Return (x, y) of the center of cell containing provided text 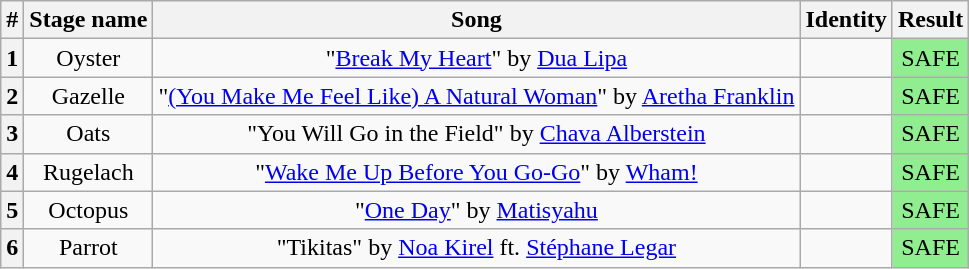
Oyster (88, 58)
Oats (88, 134)
5 (12, 210)
6 (12, 248)
Result (930, 20)
4 (12, 172)
"Break My Heart" by Dua Lipa (476, 58)
Identity (846, 20)
2 (12, 96)
Octopus (88, 210)
1 (12, 58)
"Wake Me Up Before You Go-Go" by Wham! (476, 172)
Song (476, 20)
# (12, 20)
Rugelach (88, 172)
"(You Make Me Feel Like) A Natural Woman" by Aretha Franklin (476, 96)
Stage name (88, 20)
Gazelle (88, 96)
"You Will Go in the Field" by Chava Alberstein (476, 134)
3 (12, 134)
Parrot (88, 248)
"One Day" by Matisyahu (476, 210)
"Tikitas" by Noa Kirel ft. Stéphane Legar (476, 248)
